Locate the cell with the specified text and output its [x, y] center coordinate. 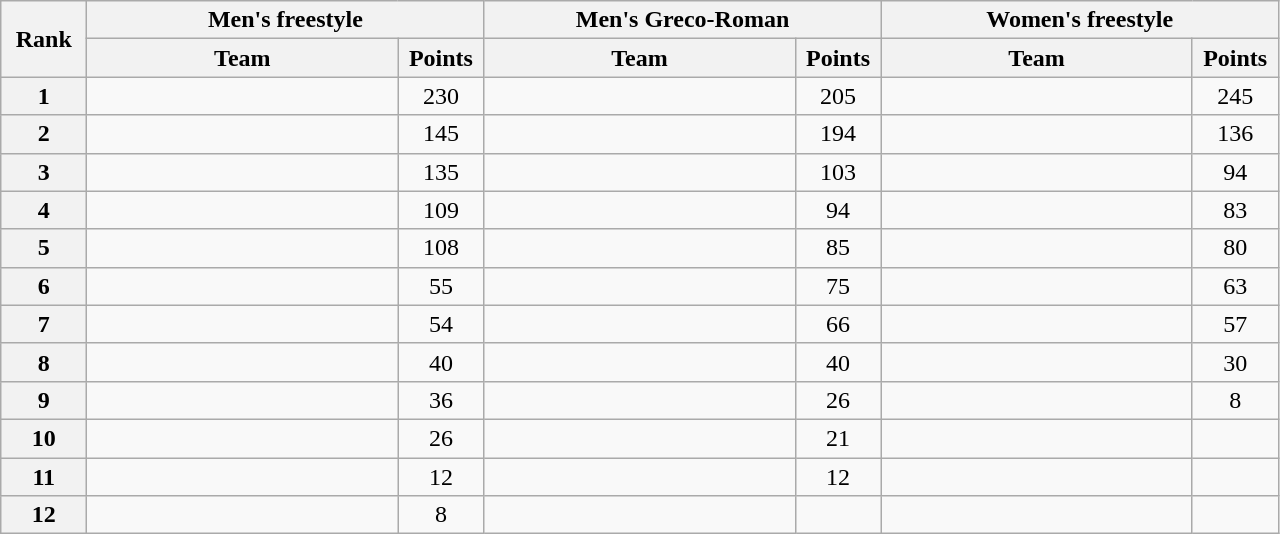
136 [1235, 134]
3 [44, 172]
80 [1235, 248]
103 [838, 172]
Men's freestyle [286, 20]
9 [44, 400]
Women's freestyle [1080, 20]
145 [441, 134]
135 [441, 172]
Men's Greco-Roman [682, 20]
54 [441, 324]
1 [44, 96]
66 [838, 324]
108 [441, 248]
10 [44, 438]
205 [838, 96]
7 [44, 324]
30 [1235, 362]
57 [1235, 324]
5 [44, 248]
Rank [44, 39]
83 [1235, 210]
36 [441, 400]
55 [441, 286]
194 [838, 134]
6 [44, 286]
63 [1235, 286]
109 [441, 210]
11 [44, 477]
85 [838, 248]
4 [44, 210]
21 [838, 438]
2 [44, 134]
230 [441, 96]
245 [1235, 96]
75 [838, 286]
